Find where the given text appears and provide that cell's center as (X, Y) coordinate. 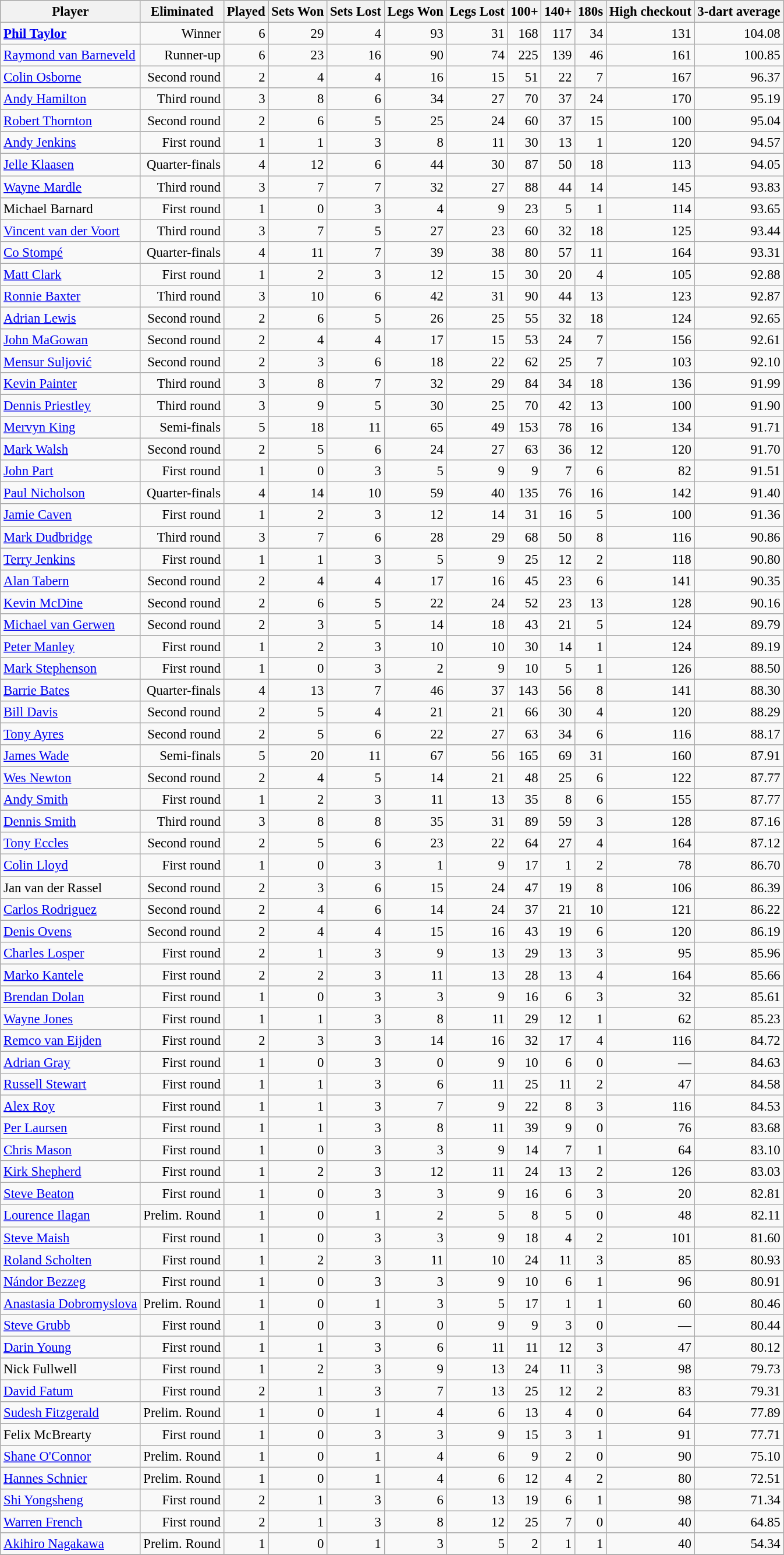
93.65 (739, 208)
Wes Newton (70, 778)
68 (524, 537)
Roland Scholten (70, 1260)
89 (524, 822)
92.10 (739, 362)
84 (524, 384)
80.91 (739, 1281)
92.87 (739, 296)
David Fatum (70, 1391)
80.12 (739, 1347)
92.65 (739, 318)
93.44 (739, 231)
Jamie Caven (70, 515)
180s (591, 12)
Anastasia Dobromyslova (70, 1303)
100+ (524, 12)
Andy Hamilton (70, 99)
Raymond van Barneveld (70, 55)
Warren French (70, 1522)
75.10 (739, 1457)
Eliminated (182, 12)
Alan Tabern (70, 581)
Wayne Mardle (70, 187)
125 (650, 231)
Chris Mason (70, 1150)
90.86 (739, 537)
Steve Maish (70, 1238)
140+ (558, 12)
91.36 (739, 515)
Darin Young (70, 1347)
90.35 (739, 581)
Matt Clark (70, 274)
Terry Jenkins (70, 559)
Vincent van der Voort (70, 231)
57 (558, 252)
45 (524, 581)
85 (650, 1260)
84.63 (739, 1062)
123 (650, 296)
Russell Stewart (70, 1084)
Kirk Shepherd (70, 1172)
Steve Grubb (70, 1326)
66 (524, 712)
Steve Beaton (70, 1194)
Mark Dudbridge (70, 537)
53 (524, 340)
114 (650, 208)
54.34 (739, 1544)
161 (650, 55)
64.85 (739, 1522)
83.10 (739, 1150)
83 (650, 1391)
100.85 (739, 55)
87.16 (739, 822)
Robert Thornton (70, 121)
94.05 (739, 165)
90.16 (739, 603)
Played (246, 12)
82 (650, 471)
Barrie Bates (70, 690)
Colin Lloyd (70, 865)
121 (650, 909)
89.19 (739, 646)
85.66 (739, 975)
93.83 (739, 187)
80.44 (739, 1326)
170 (650, 99)
104.08 (739, 34)
84.72 (739, 1041)
91.99 (739, 384)
Legs Lost (477, 12)
Runner-up (182, 55)
Michael van Gerwen (70, 625)
Andy Smith (70, 800)
80.46 (739, 1303)
Legs Won (416, 12)
82.11 (739, 1216)
Remco van Eijden (70, 1041)
Kevin McDine (70, 603)
Dennis Smith (70, 822)
86.70 (739, 865)
Shi Yongsheng (70, 1500)
Alex Roy (70, 1107)
Player (70, 12)
88.17 (739, 734)
83.03 (739, 1172)
Andy Jenkins (70, 143)
167 (650, 77)
69 (558, 756)
103 (650, 362)
Denis Ovens (70, 931)
118 (650, 559)
88 (524, 187)
131 (650, 34)
Ronnie Baxter (70, 296)
Phil Taylor (70, 34)
Kevin Painter (70, 384)
72.51 (739, 1479)
79.31 (739, 1391)
Nick Fullwell (70, 1369)
86.39 (739, 888)
Tony Eccles (70, 844)
Adrian Gray (70, 1062)
160 (650, 756)
Mervyn King (70, 427)
49 (477, 427)
Charles Losper (70, 953)
Brendan Dolan (70, 997)
83.68 (739, 1128)
John MaGowan (70, 340)
Hannes Schnier (70, 1479)
91 (650, 1435)
77.89 (739, 1413)
81.60 (739, 1238)
87.91 (739, 756)
139 (558, 55)
67 (416, 756)
90.80 (739, 559)
92.61 (739, 340)
84.58 (739, 1084)
94.57 (739, 143)
Felix McBrearty (70, 1435)
82.81 (739, 1194)
Peter Manley (70, 646)
55 (524, 318)
225 (524, 55)
117 (558, 34)
65 (416, 427)
Dennis Priestley (70, 406)
Paul Nicholson (70, 493)
Sets Lost (356, 12)
156 (650, 340)
91.90 (739, 406)
122 (650, 778)
85.61 (739, 997)
Winner (182, 34)
James Wade (70, 756)
74 (477, 55)
Carlos Rodriguez (70, 909)
Shane O'Connor (70, 1457)
145 (650, 187)
Mark Walsh (70, 450)
96.37 (739, 77)
84.53 (739, 1107)
168 (524, 34)
John Part (70, 471)
Sudesh Fitzgerald (70, 1413)
Tony Ayres (70, 734)
135 (524, 493)
Jelle Klaasen (70, 165)
165 (524, 756)
113 (650, 165)
Mark Stephenson (70, 669)
91.51 (739, 471)
36 (558, 450)
142 (650, 493)
3-dart average (739, 12)
Wayne Jones (70, 1019)
85.23 (739, 1019)
Akihiro Nagakawa (70, 1544)
71.34 (739, 1500)
95 (650, 953)
Adrian Lewis (70, 318)
88.30 (739, 690)
91.40 (739, 493)
87 (524, 165)
Per Laursen (70, 1128)
136 (650, 384)
95.19 (739, 99)
134 (650, 427)
Lourence Ilagan (70, 1216)
Co Stompé (70, 252)
38 (477, 252)
91.70 (739, 450)
95.04 (739, 121)
85.96 (739, 953)
86.22 (739, 909)
Jan van der Rassel (70, 888)
Bill Davis (70, 712)
96 (650, 1281)
79.73 (739, 1369)
Sets Won (298, 12)
88.29 (739, 712)
77.71 (739, 1435)
High checkout (650, 12)
87.12 (739, 844)
Marko Kantele (70, 975)
106 (650, 888)
89.79 (739, 625)
Michael Barnard (70, 208)
86.19 (739, 931)
26 (416, 318)
153 (524, 427)
155 (650, 800)
101 (650, 1238)
52 (524, 603)
105 (650, 274)
Mensur Suljović (70, 362)
80.93 (739, 1260)
91.71 (739, 427)
92.88 (739, 274)
Nándor Bezzeg (70, 1281)
88.50 (739, 669)
51 (524, 77)
93 (416, 34)
93.31 (739, 252)
143 (524, 690)
Colin Osborne (70, 77)
